Determine the (x, y) coordinate at the center of the cell enclosing the given text.  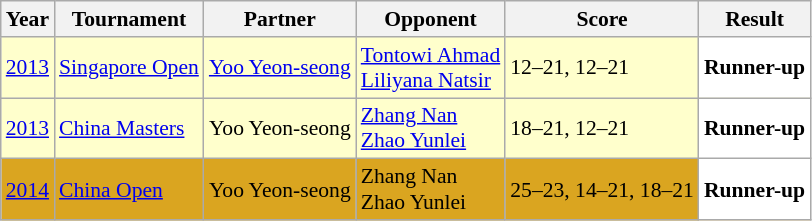
Tontowi Ahmad Liliyana Natsir (431, 68)
Year (28, 19)
Result (754, 19)
12–21, 12–21 (602, 68)
Opponent (431, 19)
China Open (129, 190)
2014 (28, 190)
Singapore Open (129, 68)
25–23, 14–21, 18–21 (602, 190)
18–21, 12–21 (602, 128)
Tournament (129, 19)
Score (602, 19)
China Masters (129, 128)
Partner (280, 19)
